Determine the (X, Y) coordinate at the center of the cell enclosing the given text.  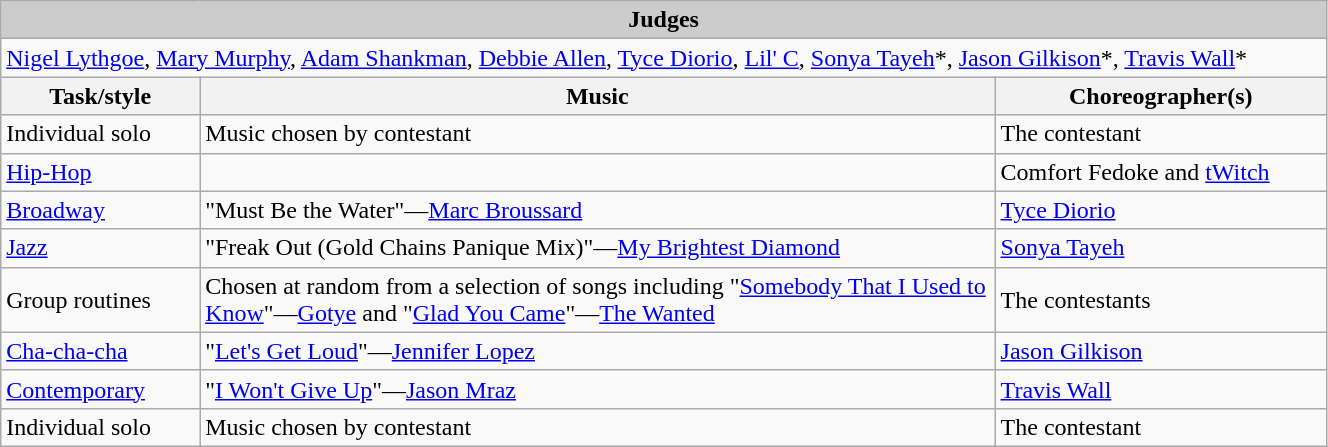
Comfort Fedoke and tWitch (1160, 172)
Broadway (100, 210)
Travis Wall (1160, 389)
Sonya Tayeh (1160, 248)
Music (598, 96)
"Must Be the Water"—Marc Broussard (598, 210)
Jazz (100, 248)
Task/style (100, 96)
Chosen at random from a selection of songs including "Somebody That I Used to Know"—Gotye and "Glad You Came"—The Wanted (598, 300)
Jason Gilkison (1160, 351)
The contestants (1160, 300)
Choreographer(s) (1160, 96)
Cha-cha-cha (100, 351)
"Freak Out (Gold Chains Panique Mix)"—My Brightest Diamond (598, 248)
Group routines (100, 300)
Hip-Hop (100, 172)
"Let's Get Loud"—Jennifer Lopez (598, 351)
Judges (664, 20)
"I Won't Give Up"—Jason Mraz (598, 389)
Nigel Lythgoe, Mary Murphy, Adam Shankman, Debbie Allen, Tyce Diorio, Lil' C, Sonya Tayeh*, Jason Gilkison*, Travis Wall* (664, 58)
Tyce Diorio (1160, 210)
Contemporary (100, 389)
